Search for the cell housing the specified text and yield its (X, Y) center coordinate. 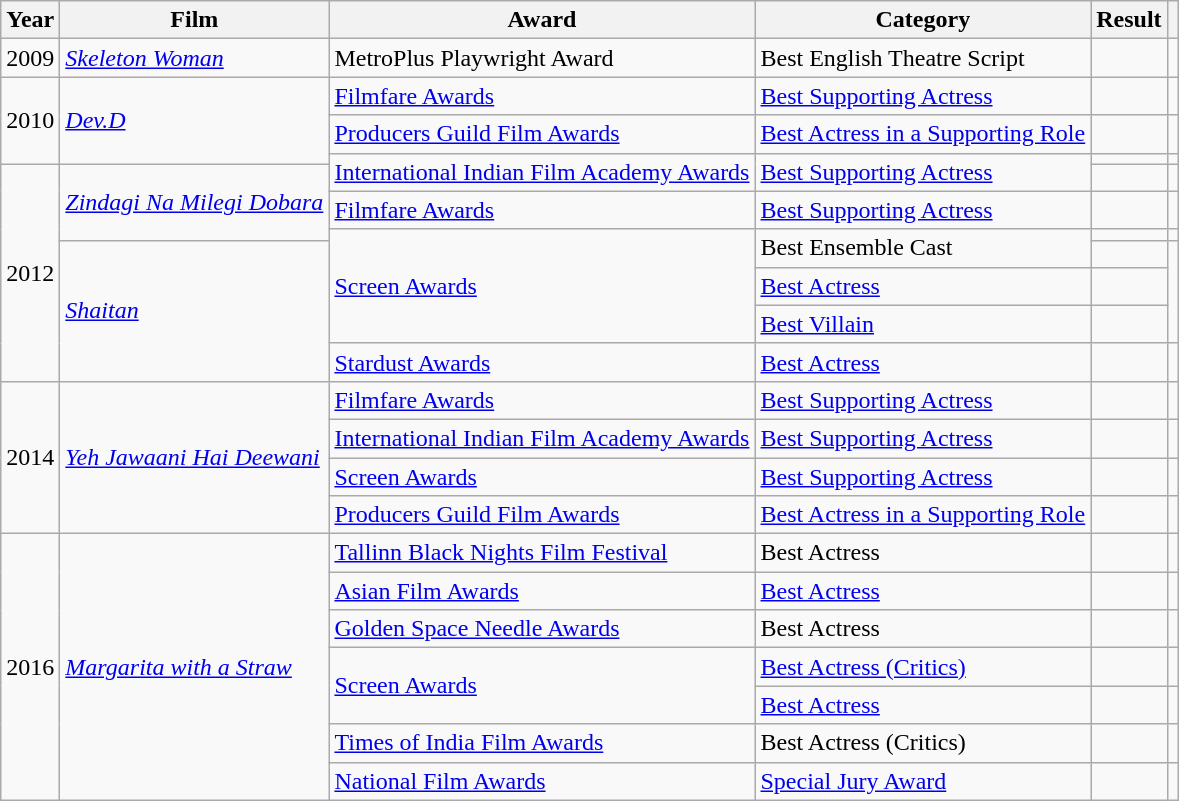
Result (1129, 20)
2014 (30, 457)
Margarita with a Straw (194, 667)
Best Ensemble Cast (923, 248)
National Film Awards (542, 781)
Best Villain (923, 324)
Tallinn Black Nights Film Festival (542, 553)
Shaitan (194, 310)
Times of India Film Awards (542, 743)
Golden Space Needle Awards (542, 629)
2012 (30, 272)
Film (194, 20)
Skeleton Woman (194, 58)
Category (923, 20)
Zindagi Na Milegi Dobara (194, 202)
Special Jury Award (923, 781)
Best English Theatre Script (923, 58)
Year (30, 20)
2010 (30, 120)
Award (542, 20)
MetroPlus Playwright Award (542, 58)
Dev.D (194, 120)
Stardust Awards (542, 362)
Asian Film Awards (542, 591)
2009 (30, 58)
Yeh Jawaani Hai Deewani (194, 457)
2016 (30, 667)
